For the text-containing cell, return its midpoint in (X, Y) coordinate format. 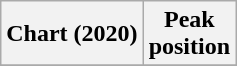
Peakposition (189, 34)
Chart (2020) (72, 34)
